Detect which cell encompasses the target text, then output its (x, y) center coordinate. 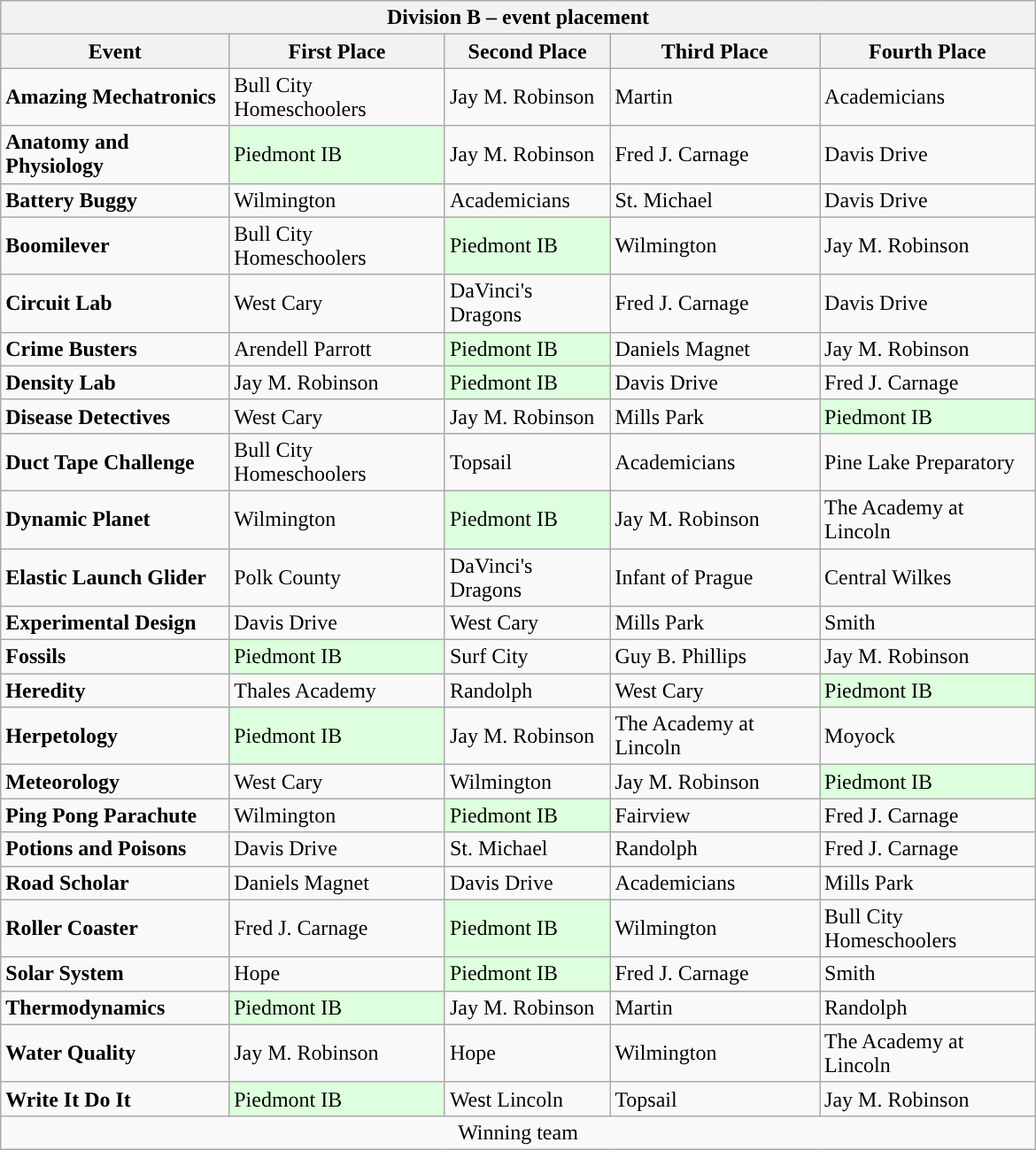
Pine Lake Preparatory (928, 462)
Arendell Parrott (337, 349)
Second Place (527, 51)
Water Quality (115, 1054)
Event (115, 51)
Fossils (115, 657)
Density Lab (115, 382)
Circuit Lab (115, 303)
Disease Detectives (115, 416)
Boomilever (115, 246)
Infant of Prague (715, 577)
West Lincoln (527, 1099)
Fairview (715, 815)
Thermodynamics (115, 1007)
Moyock (928, 737)
Duct Tape Challenge (115, 462)
Solar System (115, 974)
Dynamic Planet (115, 519)
Heredity (115, 691)
Polk County (337, 577)
Central Wilkes (928, 577)
Anatomy and Physiology (115, 154)
Potions and Poisons (115, 849)
Fourth Place (928, 51)
Road Scholar (115, 883)
Amazing Mechatronics (115, 97)
Surf City (527, 657)
Experimental Design (115, 623)
Guy B. Phillips (715, 657)
Division B – event placement (518, 18)
Roller Coaster (115, 928)
Thales Academy (337, 691)
Meteorology (115, 782)
Winning team (518, 1132)
Herpetology (115, 737)
Battery Buggy (115, 200)
Ping Pong Parachute (115, 815)
Crime Busters (115, 349)
Third Place (715, 51)
Elastic Launch Glider (115, 577)
Write It Do It (115, 1099)
First Place (337, 51)
